Search for the cell housing the specified text and yield its [X, Y] center coordinate. 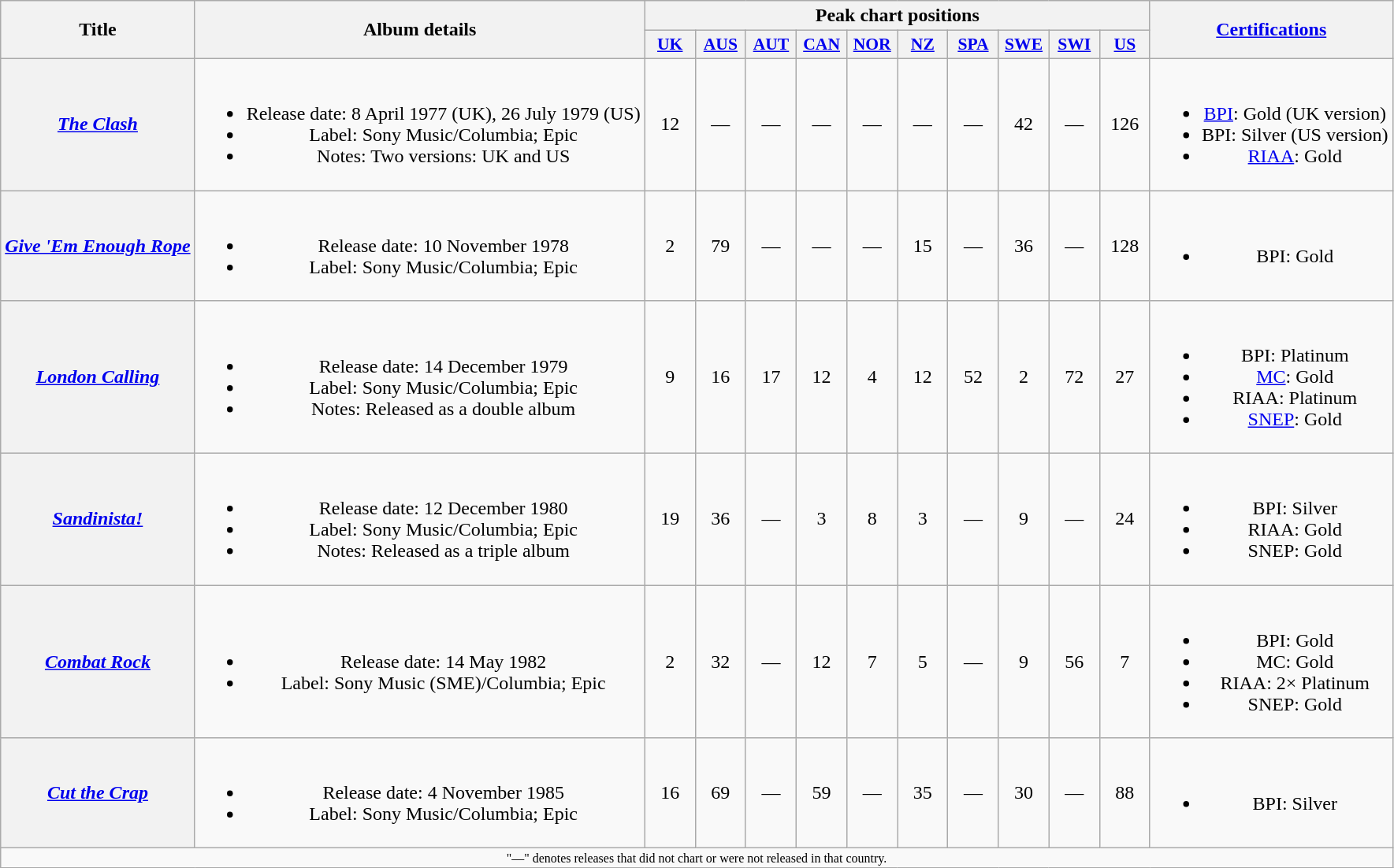
The Clash [98, 124]
BPI: GoldMC: GoldRIAA: 2× PlatinumSNEP: Gold [1271, 662]
30 [1024, 793]
Title [98, 30]
72 [1074, 377]
8 [872, 520]
SPA [973, 45]
Certifications [1271, 30]
5 [923, 662]
52 [973, 377]
32 [720, 662]
BPI: Silver [1271, 793]
Release date: 14 May 1982Label: Sony Music (SME)/Columbia; Epic [419, 662]
NOR [872, 45]
Peak chart positions [897, 16]
Cut the Crap [98, 793]
24 [1124, 520]
Release date: 4 November 1985Label: Sony Music/Columbia; Epic [419, 793]
Sandinista! [98, 520]
BPI: Gold [1271, 246]
CAN [822, 45]
79 [720, 246]
56 [1074, 662]
126 [1124, 124]
AUS [720, 45]
"—" denotes releases that did not chart or were not released in that country. [697, 858]
128 [1124, 246]
NZ [923, 45]
Give 'Em Enough Rope [98, 246]
London Calling [98, 377]
AUT [771, 45]
Release date: 12 December 1980Label: Sony Music/Columbia; EpicNotes: Released as a triple album [419, 520]
SWE [1024, 45]
UK [670, 45]
US [1124, 45]
42 [1024, 124]
Release date: 8 April 1977 (UK), 26 July 1979 (US)Label: Sony Music/Columbia; EpicNotes: Two versions: UK and US [419, 124]
27 [1124, 377]
19 [670, 520]
69 [720, 793]
BPI: SilverRIAA: GoldSNEP: Gold [1271, 520]
Release date: 14 December 1979Label: Sony Music/Columbia; EpicNotes: Released as a double album [419, 377]
88 [1124, 793]
SWI [1074, 45]
Release date: 10 November 1978Label: Sony Music/Columbia; Epic [419, 246]
15 [923, 246]
BPI: Gold (UK version)BPI: Silver (US version)RIAA: Gold [1271, 124]
35 [923, 793]
17 [771, 377]
Album details [419, 30]
Combat Rock [98, 662]
4 [872, 377]
59 [822, 793]
BPI: PlatinumMC: GoldRIAA: PlatinumSNEP: Gold [1271, 377]
